Return (x, y) of the center of cell containing provided text 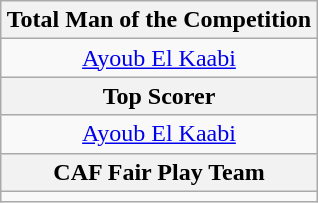
CAF Fair Play Team (159, 172)
Top Scorer (159, 96)
Total Man of the Competition (159, 20)
